Return [x, y] of the center of cell containing provided text 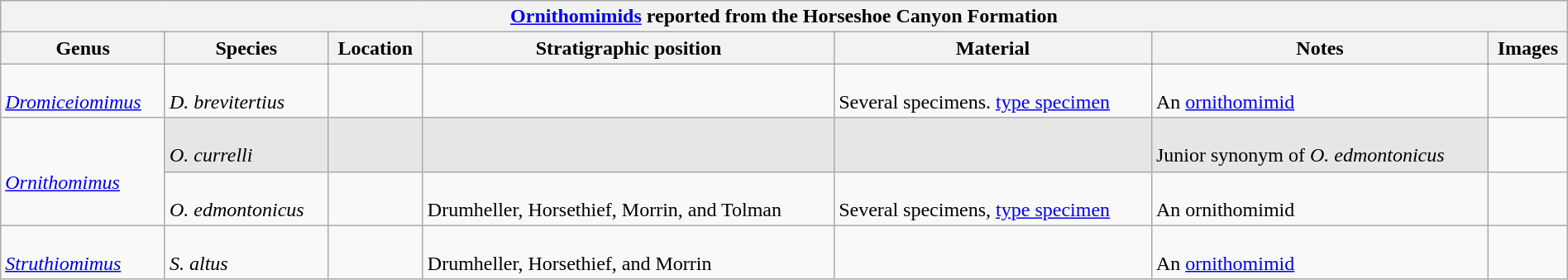
Drumheller, Horsethief, and Morrin [629, 252]
S. altus [246, 252]
Genus [83, 48]
Drumheller, Horsethief, Morrin, and Tolman [629, 199]
Images [1528, 48]
Struthiomimus [83, 252]
Junior synonym of O. edmontonicus [1320, 144]
Notes [1320, 48]
Species [246, 48]
Several specimens, type specimen [993, 199]
O. edmontonicus [246, 199]
Several specimens. type specimen [993, 91]
O. currelli [246, 144]
D. brevitertius [246, 91]
Ornithomimids reported from the Horseshoe Canyon Formation [784, 17]
Stratigraphic position [629, 48]
Ornithomimus [83, 171]
Dromiceiomimus [83, 91]
Location [375, 48]
Material [993, 48]
